Find where the given text appears and provide that cell's center as [X, Y] coordinate. 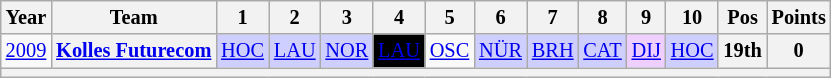
Team [134, 17]
BRH [553, 51]
OSC [450, 51]
2009 [26, 51]
Pos [742, 17]
5 [450, 17]
3 [348, 17]
Points [799, 17]
4 [399, 17]
10 [692, 17]
0 [799, 51]
1 [242, 17]
8 [602, 17]
NOR [348, 51]
NÜR [500, 51]
DIJ [646, 51]
Year [26, 17]
2 [295, 17]
9 [646, 17]
7 [553, 17]
6 [500, 17]
Kolles Futurecom [134, 51]
CAT [602, 51]
19th [742, 51]
